Find where the given text appears and provide that cell's center as [x, y] coordinate. 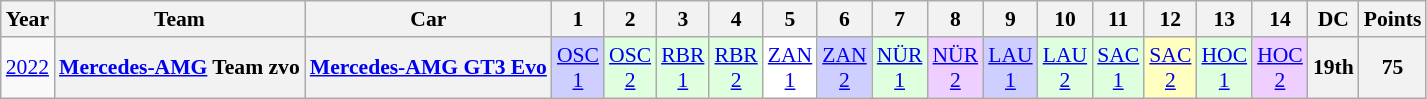
5 [790, 19]
NÜR1 [900, 68]
Mercedes-AMG Team zvo [180, 68]
10 [1065, 19]
Team [180, 19]
4 [736, 19]
2 [630, 19]
13 [1224, 19]
1 [578, 19]
LAU2 [1065, 68]
SAC2 [1170, 68]
75 [1393, 68]
Mercedes-AMG GT3 Evo [428, 68]
Car [428, 19]
LAU1 [1010, 68]
OSC1 [578, 68]
9 [1010, 19]
HOC2 [1280, 68]
DC [1334, 19]
HOC1 [1224, 68]
RBR2 [736, 68]
12 [1170, 19]
14 [1280, 19]
NÜR2 [955, 68]
3 [682, 19]
Points [1393, 19]
19th [1334, 68]
6 [844, 19]
11 [1118, 19]
8 [955, 19]
ZAN2 [844, 68]
2022 [28, 68]
SAC1 [1118, 68]
Year [28, 19]
RBR1 [682, 68]
ZAN1 [790, 68]
7 [900, 19]
OSC2 [630, 68]
